Scan for the cell matching the given text and deliver its (x, y) coordinate at center. 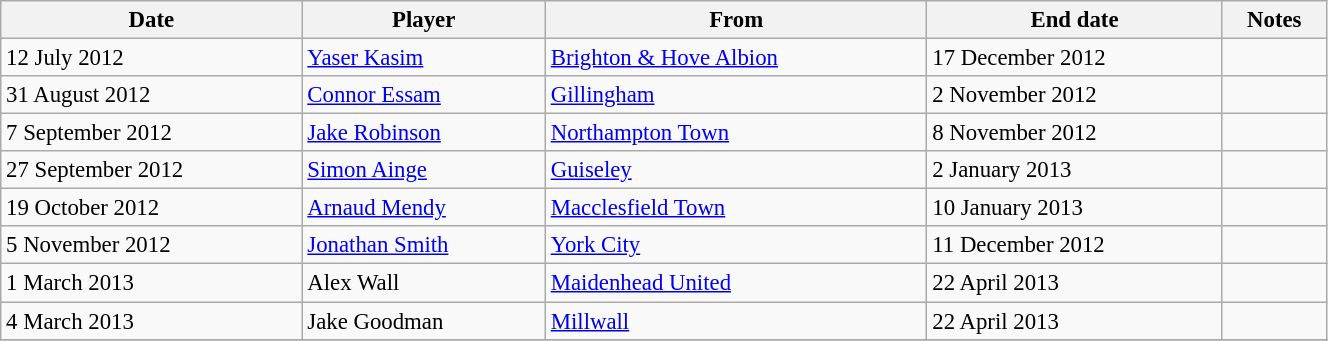
Macclesfield Town (736, 208)
Arnaud Mendy (424, 208)
7 September 2012 (152, 133)
11 December 2012 (1074, 245)
17 December 2012 (1074, 58)
Jonathan Smith (424, 245)
Date (152, 20)
Jake Goodman (424, 321)
End date (1074, 20)
York City (736, 245)
Player (424, 20)
19 October 2012 (152, 208)
5 November 2012 (152, 245)
Simon Ainge (424, 170)
10 January 2013 (1074, 208)
4 March 2013 (152, 321)
Jake Robinson (424, 133)
Maidenhead United (736, 283)
31 August 2012 (152, 95)
1 March 2013 (152, 283)
From (736, 20)
Guiseley (736, 170)
12 July 2012 (152, 58)
27 September 2012 (152, 170)
Connor Essam (424, 95)
Yaser Kasim (424, 58)
Gillingham (736, 95)
Alex Wall (424, 283)
8 November 2012 (1074, 133)
Northampton Town (736, 133)
2 November 2012 (1074, 95)
Millwall (736, 321)
2 January 2013 (1074, 170)
Brighton & Hove Albion (736, 58)
Notes (1274, 20)
